For the text-containing cell, return its midpoint in [X, Y] coordinate format. 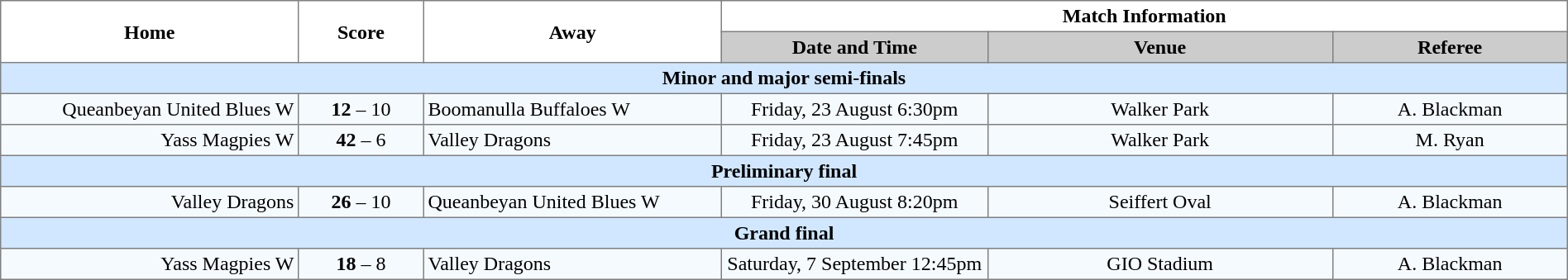
M. Ryan [1450, 140]
Match Information [1145, 17]
Boomanulla Buffaloes W [572, 109]
Friday, 23 August 7:45pm [854, 140]
Grand final [784, 233]
Saturday, 7 September 12:45pm [854, 264]
Home [150, 31]
42 – 6 [361, 140]
Minor and major semi-finals [784, 78]
18 – 8 [361, 264]
12 – 10 [361, 109]
Score [361, 31]
Friday, 30 August 8:20pm [854, 202]
GIO Stadium [1159, 264]
26 – 10 [361, 202]
Referee [1450, 47]
Seiffert Oval [1159, 202]
Date and Time [854, 47]
Preliminary final [784, 171]
Friday, 23 August 6:30pm [854, 109]
Venue [1159, 47]
Away [572, 31]
